Determine the (x, y) coordinate at the center of the cell enclosing the given text.  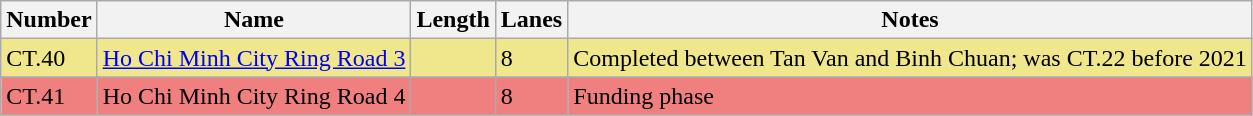
Ho Chi Minh City Ring Road 3 (254, 58)
CT.40 (49, 58)
Notes (910, 20)
Completed between Tan Van and Binh Chuan; was CT.22 before 2021 (910, 58)
Number (49, 20)
Lanes (531, 20)
Name (254, 20)
Length (453, 20)
CT.41 (49, 96)
Funding phase (910, 96)
Ho Chi Minh City Ring Road 4 (254, 96)
